For the text-containing cell, return its midpoint in (x, y) coordinate format. 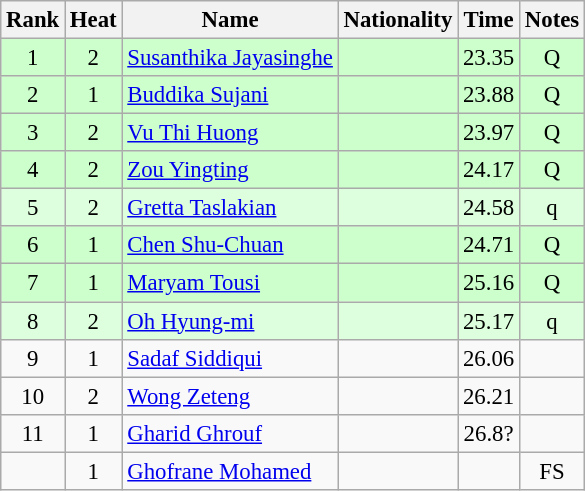
25.17 (489, 321)
Gharid Ghrouf (230, 433)
26.21 (489, 396)
Sadaf Siddiqui (230, 358)
6 (33, 245)
Time (489, 20)
Name (230, 20)
Oh Hyung-mi (230, 321)
Rank (33, 20)
Chen Shu-Chuan (230, 245)
24.58 (489, 208)
Wong Zeteng (230, 396)
Zou Yingting (230, 170)
9 (33, 358)
Heat (94, 20)
11 (33, 433)
26.8? (489, 433)
Ghofrane Mohamed (230, 471)
FS (552, 471)
Nationality (398, 20)
Vu Thi Huong (230, 133)
10 (33, 396)
Susanthika Jayasinghe (230, 58)
5 (33, 208)
26.06 (489, 358)
Gretta Taslakian (230, 208)
24.71 (489, 245)
8 (33, 321)
23.97 (489, 133)
7 (33, 283)
Maryam Tousi (230, 283)
4 (33, 170)
23.88 (489, 95)
24.17 (489, 170)
3 (33, 133)
23.35 (489, 58)
25.16 (489, 283)
Notes (552, 20)
Buddika Sujani (230, 95)
